Search for the cell housing the specified text and yield its (X, Y) center coordinate. 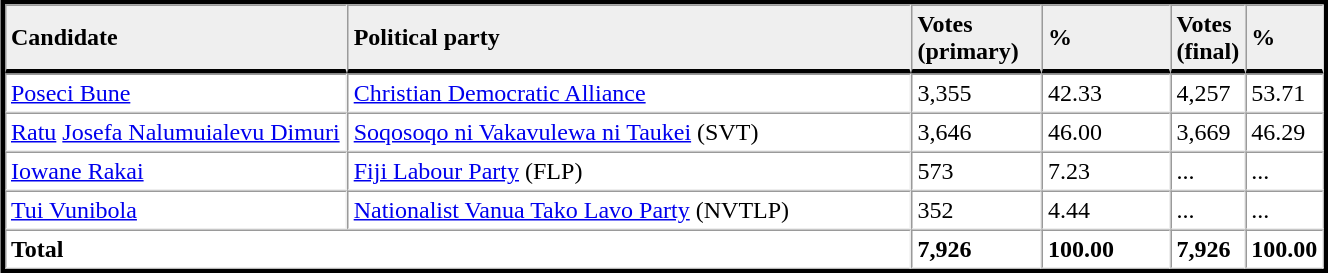
46.29 (1284, 132)
352 (976, 210)
7.23 (1106, 172)
Political party (630, 38)
Poseci Bune (176, 94)
42.33 (1106, 94)
Total (458, 250)
Christian Democratic Alliance (630, 94)
Iowane Rakai (176, 172)
4.44 (1106, 210)
3,669 (1208, 132)
4,257 (1208, 94)
Votes(primary) (976, 38)
Ratu Josefa Nalumuialevu Dimuri (176, 132)
53.71 (1284, 94)
Tui Vunibola (176, 210)
Candidate (176, 38)
Fiji Labour Party (FLP) (630, 172)
3,355 (976, 94)
Nationalist Vanua Tako Lavo Party (NVTLP) (630, 210)
573 (976, 172)
3,646 (976, 132)
Votes(final) (1208, 38)
46.00 (1106, 132)
Soqosoqo ni Vakavulewa ni Taukei (SVT) (630, 132)
